Return the [X, Y] coordinate for the center point of the cell that contains the specified text.  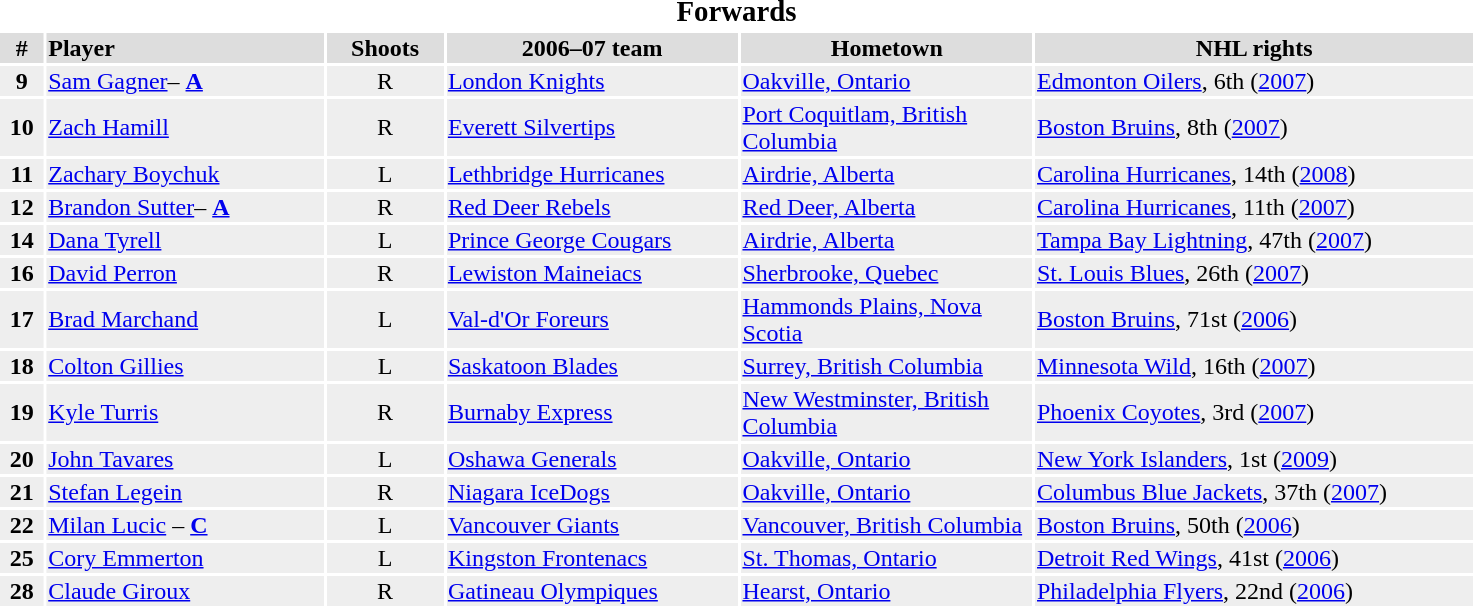
16 [22, 273]
Milan Lucic – C [186, 525]
Claude Giroux [186, 591]
Phoenix Coyotes, 3rd (2007) [1254, 412]
11 [22, 174]
Zach Hamill [186, 128]
Boston Bruins, 71st (2006) [1254, 320]
10 [22, 128]
Lethbridge Hurricanes [592, 174]
St. Louis Blues, 26th (2007) [1254, 273]
Boston Bruins, 50th (2006) [1254, 525]
Tampa Bay Lightning, 47th (2007) [1254, 240]
# [22, 48]
Carolina Hurricanes, 14th (2008) [1254, 174]
Minnesota Wild, 16th (2007) [1254, 366]
Zachary Boychuk [186, 174]
Vancouver Giants [592, 525]
Red Deer, Alberta [887, 207]
St. Thomas, Ontario [887, 558]
Surrey, British Columbia [887, 366]
Dana Tyrell [186, 240]
22 [22, 525]
Oshawa Generals [592, 459]
20 [22, 459]
Vancouver, British Columbia [887, 525]
19 [22, 412]
Burnaby Express [592, 412]
London Knights [592, 81]
Hearst, Ontario [887, 591]
Gatineau Olympiques [592, 591]
David Perron [186, 273]
Boston Bruins, 8th (2007) [1254, 128]
Red Deer Rebels [592, 207]
Columbus Blue Jackets, 37th (2007) [1254, 492]
Val-d'Or Foreurs [592, 320]
14 [22, 240]
Sherbrooke, Quebec [887, 273]
25 [22, 558]
18 [22, 366]
Carolina Hurricanes, 11th (2007) [1254, 207]
2006–07 team [592, 48]
9 [22, 81]
12 [22, 207]
Cory Emmerton [186, 558]
New Westminster, British Columbia [887, 412]
Player [186, 48]
John Tavares [186, 459]
28 [22, 591]
17 [22, 320]
Niagara IceDogs [592, 492]
Kingston Frontenacs [592, 558]
Saskatoon Blades [592, 366]
Port Coquitlam, British Columbia [887, 128]
Detroit Red Wings, 41st (2006) [1254, 558]
21 [22, 492]
Shoots [386, 48]
Edmonton Oilers, 6th (2007) [1254, 81]
Hammonds Plains, Nova Scotia [887, 320]
Brad Marchand [186, 320]
Stefan Legein [186, 492]
Everett Silvertips [592, 128]
Sam Gagner– A [186, 81]
Hometown [887, 48]
New York Islanders, 1st (2009) [1254, 459]
Prince George Cougars [592, 240]
Lewiston Maineiacs [592, 273]
Philadelphia Flyers, 22nd (2006) [1254, 591]
Brandon Sutter– A [186, 207]
NHL rights [1254, 48]
Colton Gillies [186, 366]
Kyle Turris [186, 412]
